Pinpoint the cell where the given text exists, returning its [x, y] midpoint coordinate. 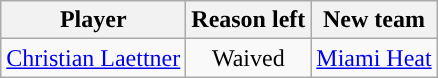
New team [374, 20]
Player [94, 20]
Waived [248, 58]
Reason left [248, 20]
Christian Laettner [94, 58]
Miami Heat [374, 58]
